Output the (X, Y) coordinate of the center of the cell containing the given text.  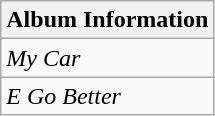
My Car (108, 58)
Album Information (108, 20)
E Go Better (108, 96)
